Determine the [x, y] coordinate at the center of the cell enclosing the given text.  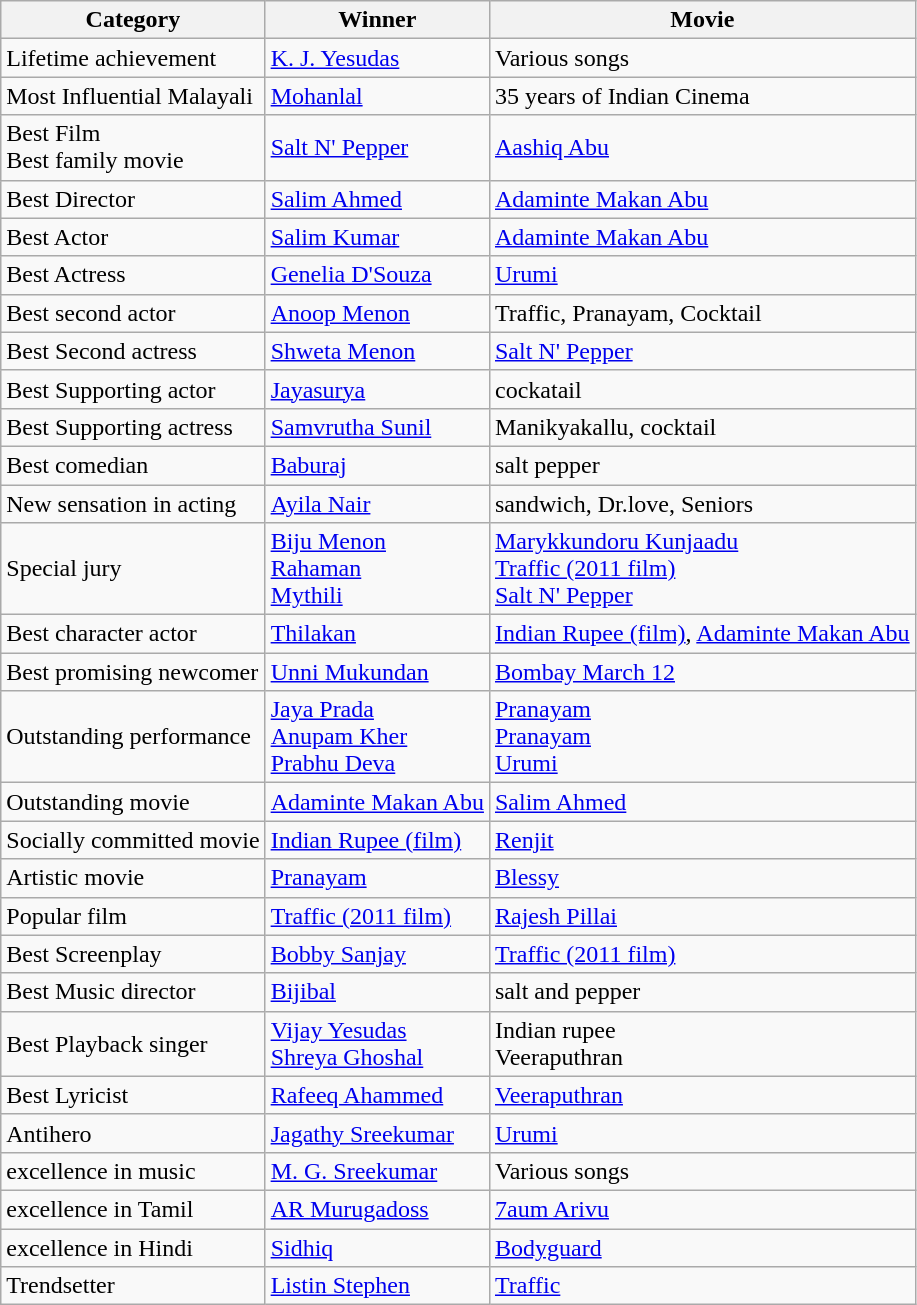
Outstanding movie [133, 802]
Biju MenonRahamanMythili [377, 569]
sandwich, Dr.love, Seniors [702, 503]
excellence in music [133, 1171]
Mohanlal [377, 96]
Samvrutha Sunil [377, 427]
Artistic movie [133, 878]
New sensation in acting [133, 503]
M. G. Sreekumar [377, 1171]
Thilakan [377, 634]
Best character actor [133, 634]
cockatail [702, 389]
Best promising newcomer [133, 672]
Best Screenplay [133, 954]
Bijibal [377, 992]
Indian Rupee (film), Adaminte Makan Abu [702, 634]
Rajesh Pillai [702, 916]
Special jury [133, 569]
Pranayam [377, 878]
Anoop Menon [377, 313]
Traffic [702, 1286]
Sidhiq [377, 1247]
Best Actor [133, 237]
Rafeeq Ahammed [377, 1095]
K. J. Yesudas [377, 58]
Antihero [133, 1133]
Winner [377, 20]
Salim Kumar [377, 237]
Jaya PradaAnupam KherPrabhu Deva [377, 737]
Lifetime achievement [133, 58]
Best Music director [133, 992]
Bodyguard [702, 1247]
Veeraputhran [702, 1095]
35 years of Indian Cinema [702, 96]
Blessy [702, 878]
Jagathy Sreekumar [377, 1133]
Best Playback singer [133, 1044]
Best comedian [133, 465]
Marykkundoru KunjaaduTraffic (2011 film)Salt N' Pepper [702, 569]
Best second actor [133, 313]
Genelia D'Souza [377, 275]
Best Lyricist [133, 1095]
Category [133, 20]
excellence in Hindi [133, 1247]
Best FilmBest family movie [133, 148]
AR Murugadoss [377, 1209]
Unni Mukundan [377, 672]
Baburaj [377, 465]
Outstanding performance [133, 737]
Best Supporting actor [133, 389]
Best Actress [133, 275]
Indian Rupee (film) [377, 840]
7aum Arivu [702, 1209]
Shweta Menon [377, 351]
Trendsetter [133, 1286]
Manikyakallu, cocktail [702, 427]
Jayasurya [377, 389]
Popular film [133, 916]
salt and pepper [702, 992]
Indian rupeeVeeraputhran [702, 1044]
Renjit [702, 840]
Best Director [133, 199]
Most Influential Malayali [133, 96]
excellence in Tamil [133, 1209]
Bobby Sanjay [377, 954]
Ayila Nair [377, 503]
PranayamPranayamUrumi [702, 737]
salt pepper [702, 465]
Best Supporting actress [133, 427]
Vijay YesudasShreya Ghoshal [377, 1044]
Aashiq Abu [702, 148]
Best Second actress [133, 351]
Listin Stephen [377, 1286]
Bombay March 12 [702, 672]
Movie [702, 20]
Socially committed movie [133, 840]
Traffic, Pranayam, Cocktail [702, 313]
